Pinpoint the cell where the given text exists, returning its (x, y) midpoint coordinate. 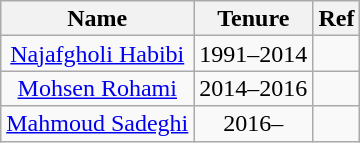
Tenure (254, 18)
2014–2016 (254, 88)
Mohsen Rohami (98, 88)
1991–2014 (254, 54)
Mahmoud Sadeghi (98, 124)
2016– (254, 124)
Ref (336, 18)
Najafgholi Habibi (98, 54)
Name (98, 18)
